Identify which cell holds the provided text, then report its [x, y] central coordinate. 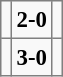
3-0 [32, 57]
2-0 [32, 20]
